Output the [X, Y] coordinate of the center of the cell containing the given text.  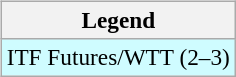
ITF Futures/WTT (2–3) [118, 57]
Legend [118, 20]
